Extract the [x, y] coordinate from the center of the cell holding the provided text.  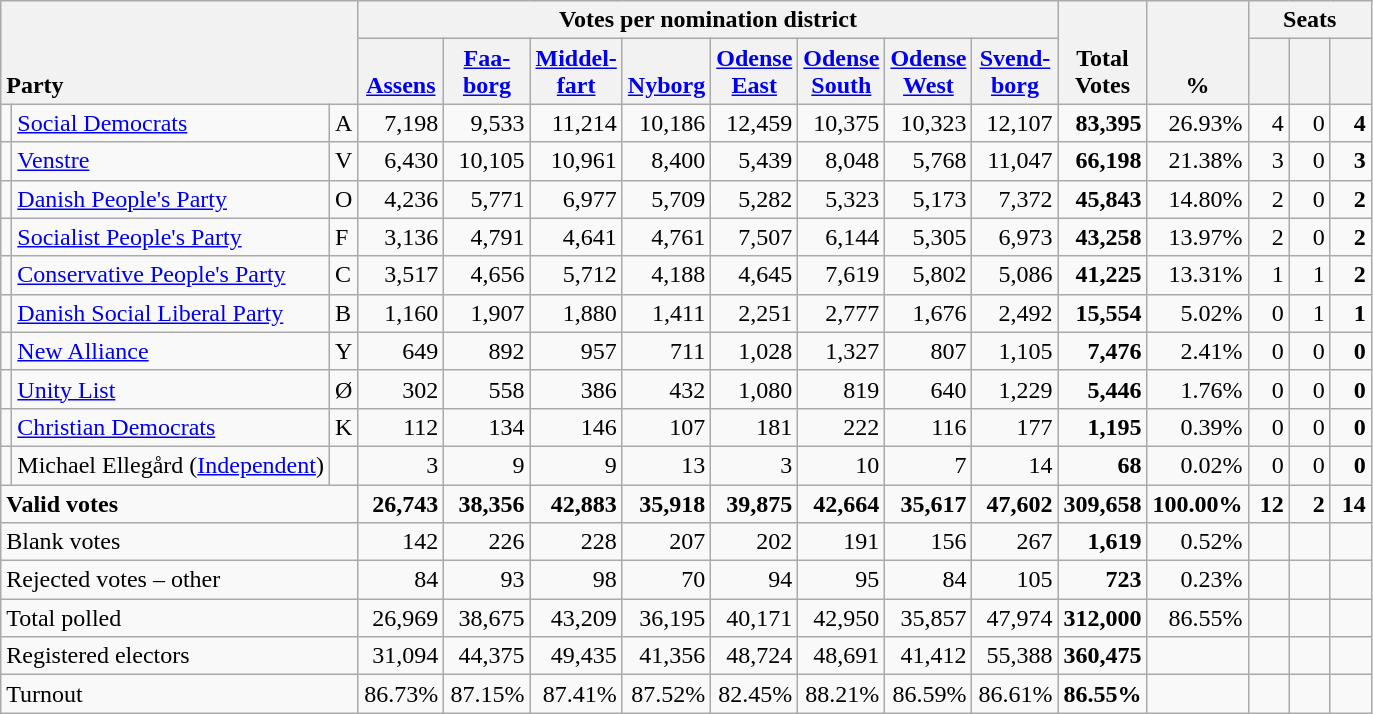
432 [666, 389]
95 [842, 580]
39,875 [754, 503]
Danish Social Liberal Party [171, 313]
10,105 [487, 161]
47,974 [1015, 618]
957 [576, 351]
Votes per nomination district [708, 20]
87.41% [576, 694]
1,327 [842, 351]
2,492 [1015, 313]
82.45% [754, 694]
12,107 [1015, 123]
94 [754, 580]
26,743 [401, 503]
142 [401, 542]
640 [928, 389]
Odense South [842, 72]
0.52% [1198, 542]
14.80% [1198, 199]
K [343, 427]
Total polled [180, 618]
Christian Democrats [171, 427]
Faa- borg [487, 72]
5,305 [928, 237]
55,388 [1015, 656]
26.93% [1198, 123]
Turnout [180, 694]
5,771 [487, 199]
47,602 [1015, 503]
86.61% [1015, 694]
41,225 [1102, 275]
Danish People's Party [171, 199]
New Alliance [171, 351]
11,047 [1015, 161]
1,195 [1102, 427]
177 [1015, 427]
7,619 [842, 275]
202 [754, 542]
4,645 [754, 275]
31,094 [401, 656]
87.52% [666, 694]
309,658 [1102, 503]
21.38% [1198, 161]
5,712 [576, 275]
5,768 [928, 161]
42,664 [842, 503]
48,724 [754, 656]
1,028 [754, 351]
12,459 [754, 123]
Total Votes [1102, 52]
4,641 [576, 237]
5,086 [1015, 275]
Odense East [754, 72]
100.00% [1198, 503]
Odense West [928, 72]
Conservative People's Party [171, 275]
F [343, 237]
38,675 [487, 618]
87.15% [487, 694]
226 [487, 542]
68 [1102, 465]
6,144 [842, 237]
1,160 [401, 313]
0.39% [1198, 427]
7,372 [1015, 199]
7 [928, 465]
Svend- borg [1015, 72]
711 [666, 351]
93 [487, 580]
13 [666, 465]
43,209 [576, 618]
2,251 [754, 313]
48,691 [842, 656]
5,439 [754, 161]
88.21% [842, 694]
312,000 [1102, 618]
13.31% [1198, 275]
1,229 [1015, 389]
5,282 [754, 199]
181 [754, 427]
10,186 [666, 123]
Y [343, 351]
7,507 [754, 237]
228 [576, 542]
1,080 [754, 389]
222 [842, 427]
35,857 [928, 618]
43,258 [1102, 237]
5,446 [1102, 389]
386 [576, 389]
360,475 [1102, 656]
8,400 [666, 161]
116 [928, 427]
4,656 [487, 275]
49,435 [576, 656]
2,777 [842, 313]
V [343, 161]
C [343, 275]
807 [928, 351]
42,950 [842, 618]
10,961 [576, 161]
26,969 [401, 618]
6,430 [401, 161]
112 [401, 427]
0.02% [1198, 465]
2.41% [1198, 351]
191 [842, 542]
41,412 [928, 656]
Assens [401, 72]
9,533 [487, 123]
Michael Ellegård (Independent) [171, 465]
723 [1102, 580]
% [1198, 52]
5,802 [928, 275]
649 [401, 351]
1,411 [666, 313]
207 [666, 542]
134 [487, 427]
267 [1015, 542]
B [343, 313]
13.97% [1198, 237]
A [343, 123]
1,619 [1102, 542]
36,195 [666, 618]
42,883 [576, 503]
5,323 [842, 199]
Venstre [171, 161]
7,476 [1102, 351]
15,554 [1102, 313]
38,356 [487, 503]
Ø [343, 389]
7,198 [401, 123]
83,395 [1102, 123]
35,617 [928, 503]
Rejected votes – other [180, 580]
8,048 [842, 161]
10,375 [842, 123]
105 [1015, 580]
107 [666, 427]
1.76% [1198, 389]
45,843 [1102, 199]
86.59% [928, 694]
O [343, 199]
3,136 [401, 237]
3,517 [401, 275]
Seats [1310, 20]
5,173 [928, 199]
Valid votes [180, 503]
40,171 [754, 618]
6,973 [1015, 237]
1,676 [928, 313]
41,356 [666, 656]
35,918 [666, 503]
558 [487, 389]
0.23% [1198, 580]
Middel- fart [576, 72]
66,198 [1102, 161]
892 [487, 351]
Blank votes [180, 542]
4,236 [401, 199]
4,791 [487, 237]
1,907 [487, 313]
5.02% [1198, 313]
819 [842, 389]
70 [666, 580]
11,214 [576, 123]
302 [401, 389]
Party [180, 52]
4,188 [666, 275]
Nyborg [666, 72]
5,709 [666, 199]
86.73% [401, 694]
Unity List [171, 389]
Registered electors [180, 656]
6,977 [576, 199]
Socialist People's Party [171, 237]
12 [1268, 503]
4,761 [666, 237]
98 [576, 580]
1,105 [1015, 351]
10 [842, 465]
Social Democrats [171, 123]
156 [928, 542]
10,323 [928, 123]
146 [576, 427]
44,375 [487, 656]
1,880 [576, 313]
